Return the [x, y] coordinate for the center point of the cell that contains the specified text.  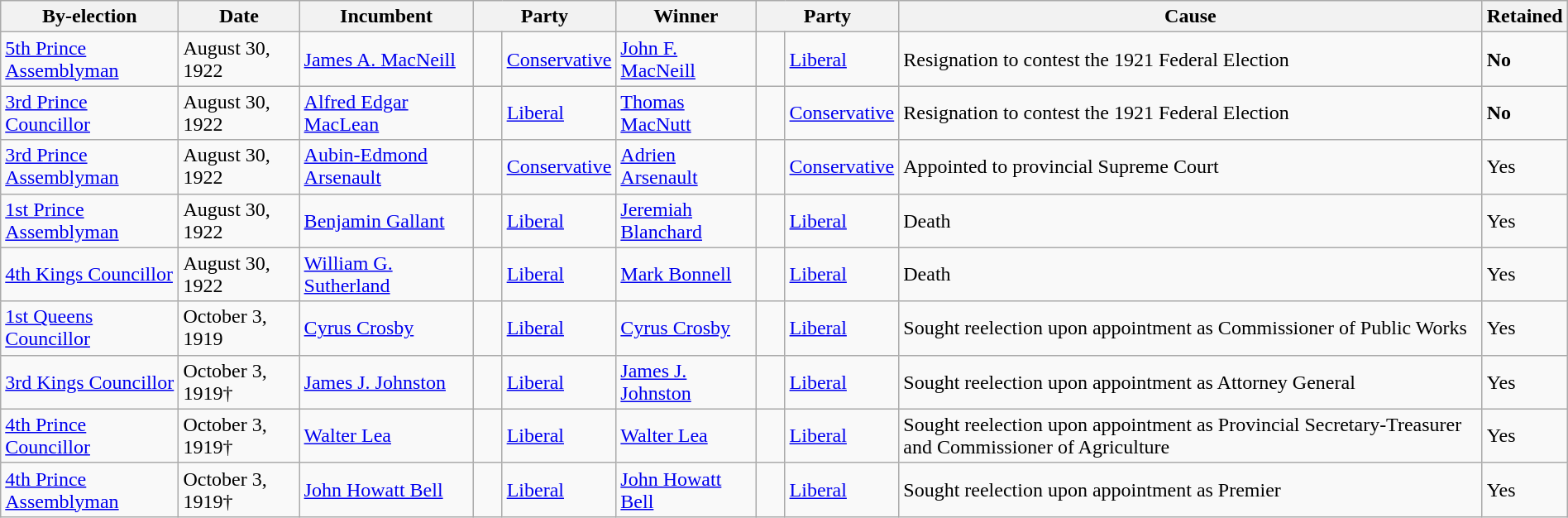
Alfred Edgar MacLean [386, 113]
Sought reelection upon appointment as Commissioner of Public Works [1191, 328]
Aubin-Edmond Arsenault [386, 167]
4th Kings Councillor [89, 275]
Appointed to provincial Supreme Court [1191, 167]
Incumbent [386, 17]
Benjamin Gallant [386, 220]
John F. MacNeill [686, 60]
Sought reelection upon appointment as Provincial Secretary-Treasurer and Commissioner of Agriculture [1191, 435]
Jeremiah Blanchard [686, 220]
Adrien Arsenault [686, 167]
Retained [1525, 17]
1st Queens Councillor [89, 328]
3rd Prince Councillor [89, 113]
Cause [1191, 17]
3rd Kings Councillor [89, 382]
Winner [686, 17]
Thomas MacNutt [686, 113]
4th Prince Councillor [89, 435]
Date [239, 17]
James A. MacNeill [386, 60]
Sought reelection upon appointment as Attorney General [1191, 382]
5th Prince Assemblyman [89, 60]
William G. Sutherland [386, 275]
By-election [89, 17]
Sought reelection upon appointment as Premier [1191, 490]
1st Prince Assemblyman [89, 220]
4th Prince Assemblyman [89, 490]
3rd Prince Assemblyman [89, 167]
Mark Bonnell [686, 275]
October 3, 1919 [239, 328]
